Provide the (X, Y) coordinate of the cell's center where the given text is located.  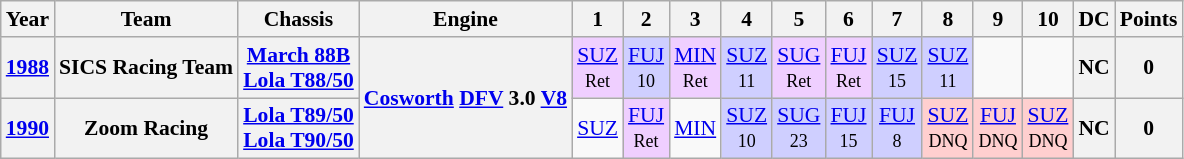
SUZ (598, 128)
MIN (695, 128)
Engine (466, 19)
FUJ8 (898, 128)
FUJDNQ (998, 128)
5 (798, 19)
Zoom Racing (146, 128)
SUG23 (798, 128)
3 (695, 19)
10 (1048, 19)
SUZ10 (746, 128)
Team (146, 19)
Lola T89/50Lola T90/50 (298, 128)
Cosworth DFV 3.0 V8 (466, 98)
MINRet (695, 68)
6 (848, 19)
8 (948, 19)
FUJ15 (848, 128)
2 (646, 19)
DC (1094, 19)
SUZRet (598, 68)
4 (746, 19)
9 (998, 19)
FUJ10 (646, 68)
1990 (28, 128)
SICS Racing Team (146, 68)
1988 (28, 68)
7 (898, 19)
SUGRet (798, 68)
1 (598, 19)
SUZ15 (898, 68)
Points (1149, 19)
Chassis (298, 19)
March 88BLola T88/50 (298, 68)
Year (28, 19)
